Find where the given text appears and provide that cell's center as (x, y) coordinate. 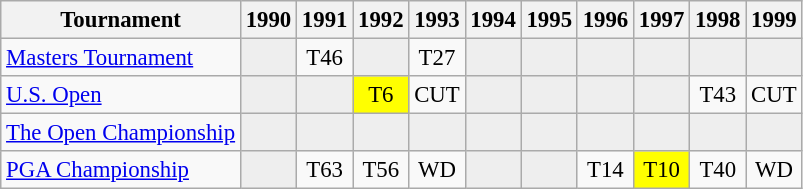
T10 (661, 170)
1991 (325, 20)
T27 (437, 58)
1993 (437, 20)
1995 (549, 20)
1992 (381, 20)
The Open Championship (121, 133)
T14 (605, 170)
T46 (325, 58)
T63 (325, 170)
1997 (661, 20)
Masters Tournament (121, 58)
1994 (493, 20)
PGA Championship (121, 170)
1990 (268, 20)
T56 (381, 170)
Tournament (121, 20)
U.S. Open (121, 95)
1998 (718, 20)
T43 (718, 95)
1996 (605, 20)
1999 (774, 20)
T6 (381, 95)
T40 (718, 170)
